Scan for the cell matching the given text and deliver its [x, y] coordinate at center. 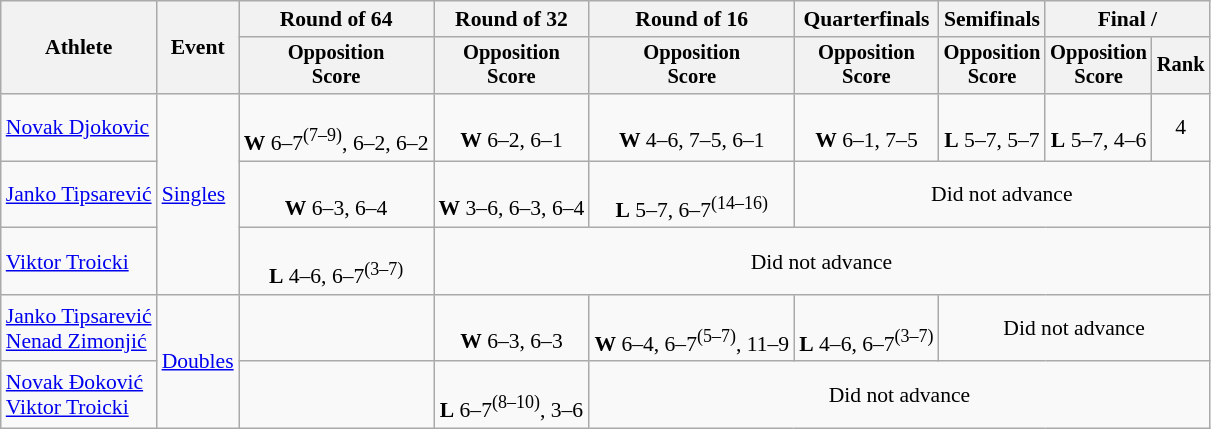
Novak Djokovic [79, 128]
W 6–4, 6–7(5–7), 11–9 [692, 328]
Athlete [79, 48]
L 5–7, 5–7 [992, 128]
L 6–7(8–10), 3–6 [512, 396]
W 6–3, 6–3 [512, 328]
Singles [198, 194]
W 6–1, 7–5 [866, 128]
Janko Tipsarević [79, 194]
W 6–7(7–9), 6–2, 6–2 [336, 128]
W 6–3, 6–4 [336, 194]
Semifinals [992, 19]
W 4–6, 7–5, 6–1 [692, 128]
L 5–7, 4–6 [1098, 128]
W 3–6, 6–3, 6–4 [512, 194]
Round of 64 [336, 19]
Quarterfinals [866, 19]
Doubles [198, 362]
Round of 32 [512, 19]
L 5–7, 6–7(14–16) [692, 194]
Janko TipsarevićNenad Zimonjić [79, 328]
Final / [1127, 19]
Round of 16 [692, 19]
W 6–2, 6–1 [512, 128]
Rank [1181, 66]
Viktor Troicki [79, 262]
Novak ĐokovićViktor Troicki [79, 396]
4 [1181, 128]
Event [198, 48]
